Search for the cell housing the specified text and yield its [X, Y] center coordinate. 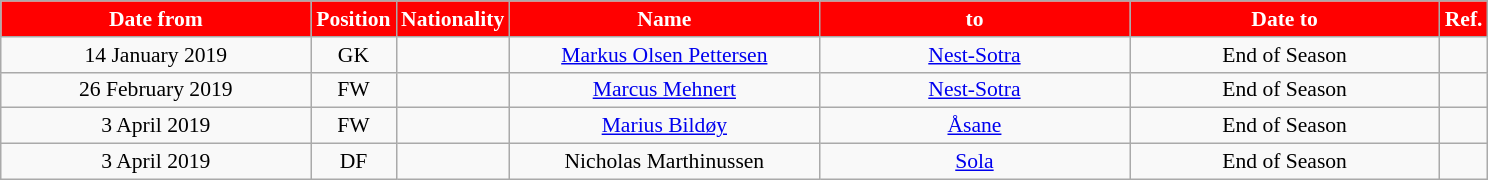
26 February 2019 [156, 90]
Name [664, 19]
Sola [974, 162]
Nicholas Marthinussen [664, 162]
Markus Olsen Pettersen [664, 55]
14 January 2019 [156, 55]
Date from [156, 19]
Marius Bildøy [664, 126]
Åsane [974, 126]
to [974, 19]
Date to [1285, 19]
GK [354, 55]
Ref. [1464, 19]
Marcus Mehnert [664, 90]
Nationality [452, 19]
Position [354, 19]
DF [354, 162]
